Extract the [x, y] coordinate from the center of the cell holding the provided text.  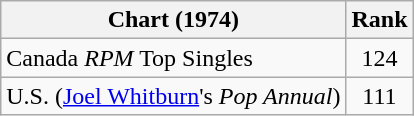
U.S. (Joel Whitburn's Pop Annual) [174, 96]
111 [380, 96]
Rank [380, 20]
124 [380, 58]
Canada RPM Top Singles [174, 58]
Chart (1974) [174, 20]
